Scan for the cell matching the given text and deliver its (x, y) coordinate at center. 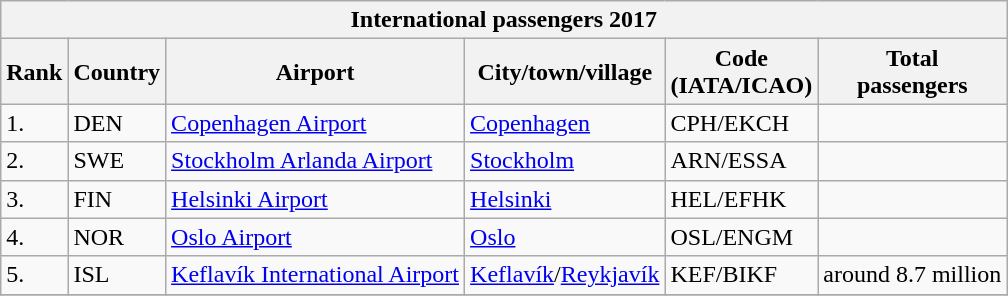
around 8.7 million (912, 275)
Helsinki Airport (316, 199)
5. (34, 275)
Copenhagen (565, 123)
HEL/EFHK (742, 199)
DEN (117, 123)
FIN (117, 199)
CPH/EKCH (742, 123)
NOR (117, 237)
Keflavík International Airport (316, 275)
Country (117, 72)
4. (34, 237)
OSL/ENGM (742, 237)
Oslo Airport (316, 237)
Keflavík/Reykjavík (565, 275)
SWE (117, 161)
Helsinki (565, 199)
1. (34, 123)
Code(IATA/ICAO) (742, 72)
Stockholm Arlanda Airport (316, 161)
International passengers 2017 (504, 20)
2. (34, 161)
Oslo (565, 237)
Copenhagen Airport (316, 123)
ISL (117, 275)
Totalpassengers (912, 72)
KEF/BIKF (742, 275)
Stockholm (565, 161)
City/town/village (565, 72)
Airport (316, 72)
3. (34, 199)
ARN/ESSA (742, 161)
Rank (34, 72)
